Provide the (x, y) coordinate of the cell's center where the given text is located.  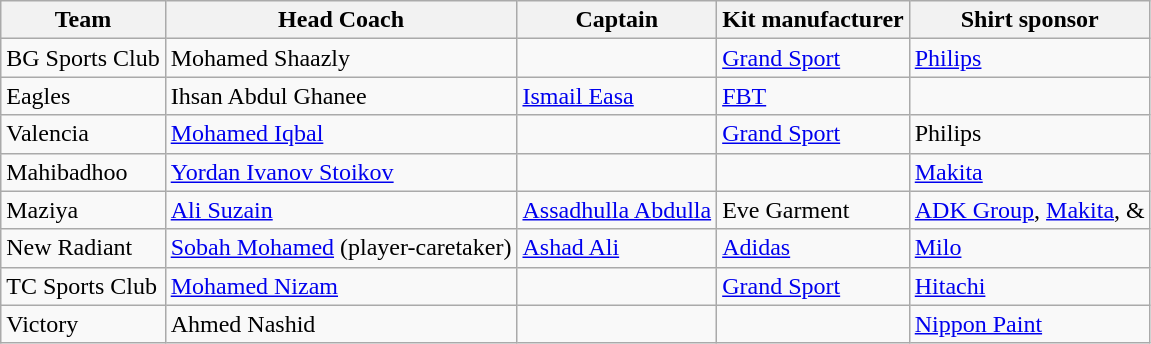
Mohamed Iqbal (341, 134)
Kit manufacturer (814, 20)
Nippon Paint (1030, 324)
Victory (83, 324)
BG Sports Club (83, 58)
Mohamed Shaazly (341, 58)
Ali Suzain (341, 210)
Eve Garment (814, 210)
Adidas (814, 248)
Hitachi (1030, 286)
Ashad Ali (617, 248)
Mahibadhoo (83, 172)
Valencia (83, 134)
Ihsan Abdul Ghanee (341, 96)
Mohamed Nizam (341, 286)
Shirt sponsor (1030, 20)
Ahmed Nashid (341, 324)
Sobah Mohamed (player-caretaker) (341, 248)
TC Sports Club (83, 286)
Captain (617, 20)
Assadhulla Abdulla (617, 210)
Eagles (83, 96)
ADK Group, Makita, & (1030, 210)
Milo (1030, 248)
Head Coach (341, 20)
FBT (814, 96)
Ismail Easa (617, 96)
Maziya (83, 210)
Team (83, 20)
Yordan Ivanov Stoikov (341, 172)
New Radiant (83, 248)
Makita (1030, 172)
